For the text-containing cell, return its midpoint in (X, Y) coordinate format. 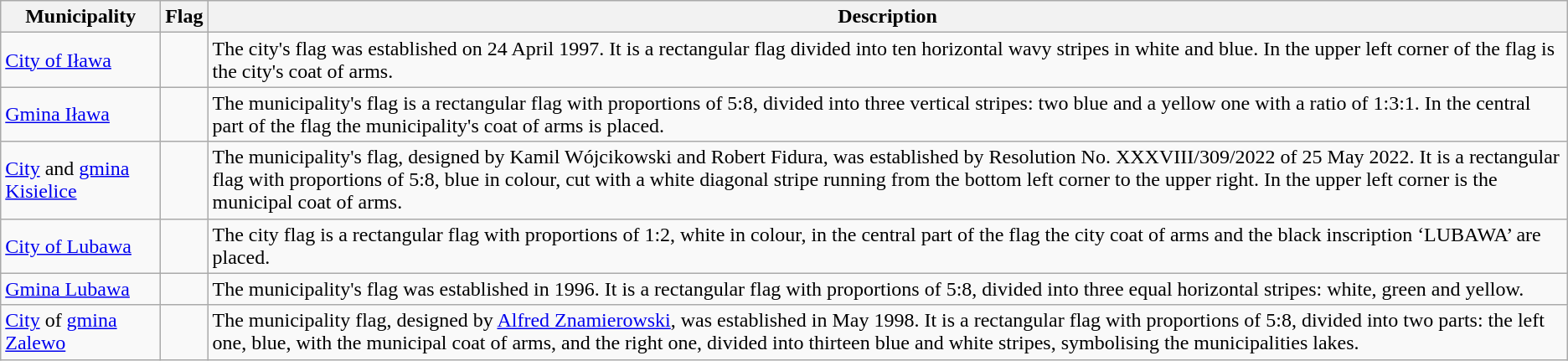
Description (888, 17)
Gmina Iława (80, 114)
City of Lubawa (80, 246)
City of gmina Zalewo (80, 332)
Gmina Lubawa (80, 289)
Flag (184, 17)
City of Iława (80, 60)
City and gmina Kisielice (80, 180)
Municipality (80, 17)
